Capture the cell that displays the provided text and extract its (X, Y) central coordinate. 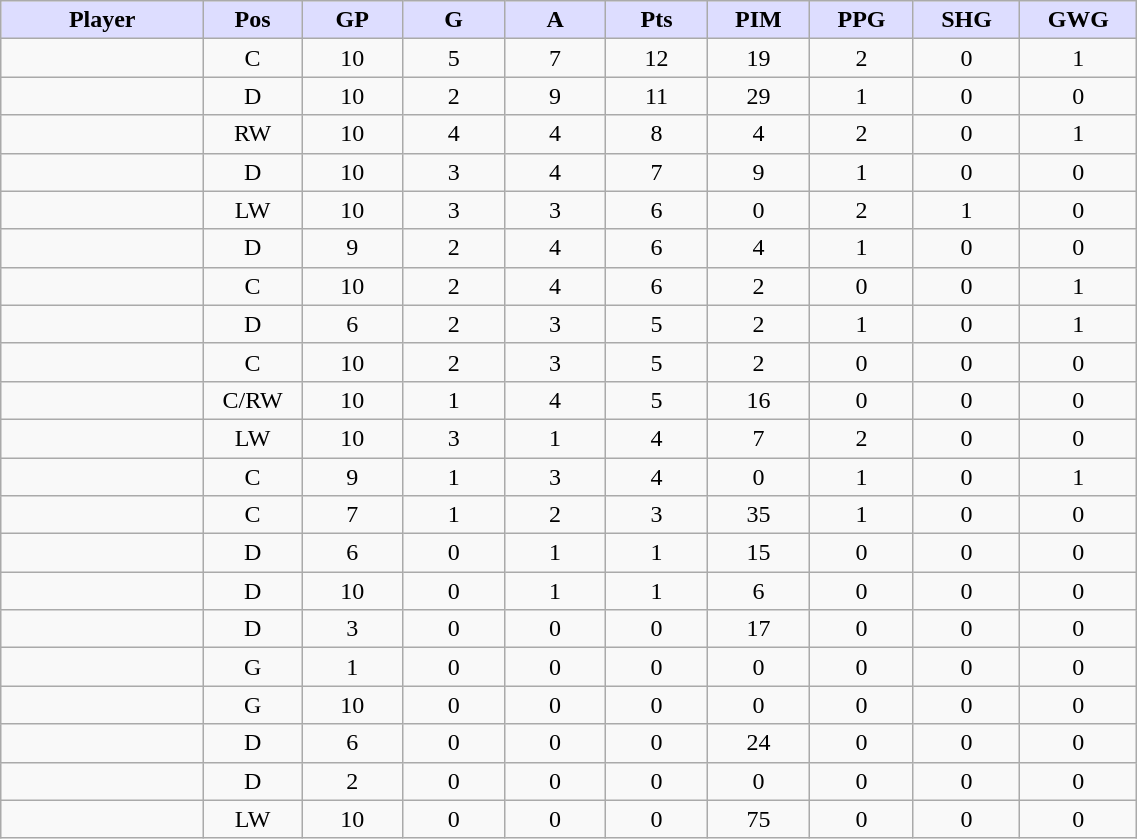
Pts (656, 20)
PIM (758, 20)
SHG (966, 20)
29 (758, 96)
19 (758, 58)
35 (758, 515)
RW (253, 134)
12 (656, 58)
15 (758, 553)
PPG (862, 20)
C/RW (253, 400)
A (554, 20)
8 (656, 134)
Pos (253, 20)
GWG (1078, 20)
24 (758, 743)
17 (758, 629)
GP (352, 20)
11 (656, 96)
16 (758, 400)
75 (758, 819)
Player (102, 20)
